From the cell containing the given text, extract its center point as (x, y) coordinate. 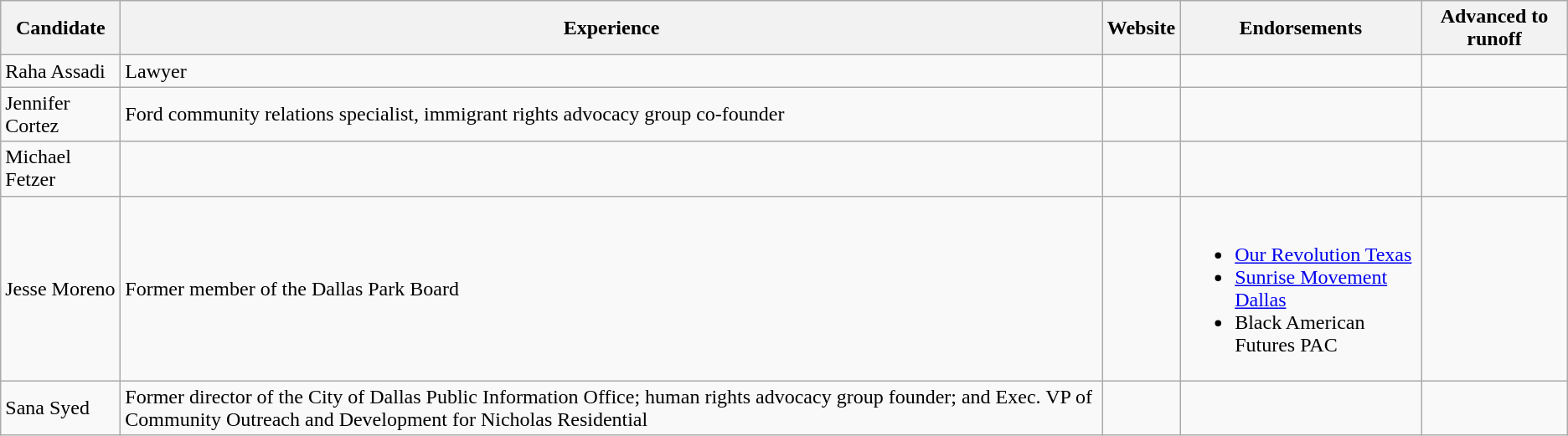
Our Revolution TexasSunrise Movement DallasBlack American Futures PAC (1301, 288)
Website (1141, 28)
Jennifer Cortez (60, 114)
Lawyer (611, 71)
Raha Assadi (60, 71)
Former member of the Dallas Park Board (611, 288)
Advanced to runoff (1494, 28)
Ford community relations specialist, immigrant rights advocacy group co-founder (611, 114)
Experience (611, 28)
Jesse Moreno (60, 288)
Candidate (60, 28)
Sana Syed (60, 408)
Michael Fetzer (60, 169)
Endorsements (1301, 28)
